Identify which cell holds the provided text, then report its [X, Y] central coordinate. 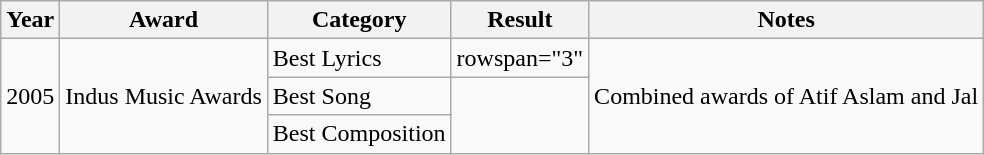
Category [359, 20]
Combined awards of Atif Aslam and Jal [786, 96]
Notes [786, 20]
Best Lyrics [359, 58]
Best Composition [359, 134]
Year [30, 20]
Best Song [359, 96]
Indus Music Awards [164, 96]
2005 [30, 96]
Award [164, 20]
Result [520, 20]
rowspan="3" [520, 58]
